Search for the cell housing the specified text and yield its (x, y) center coordinate. 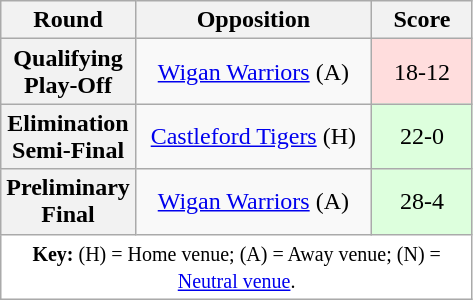
Round (68, 20)
18-12 (422, 72)
Preliminary Final (68, 202)
Elimination Semi-Final (68, 136)
Opposition (253, 20)
Score (422, 20)
Qualifying Play-Off (68, 72)
Key: (H) = Home venue; (A) = Away venue; (N) = Neutral venue. (237, 266)
22-0 (422, 136)
Castleford Tigers (H) (253, 136)
28-4 (422, 202)
